Search for the cell housing the specified text and yield its [X, Y] center coordinate. 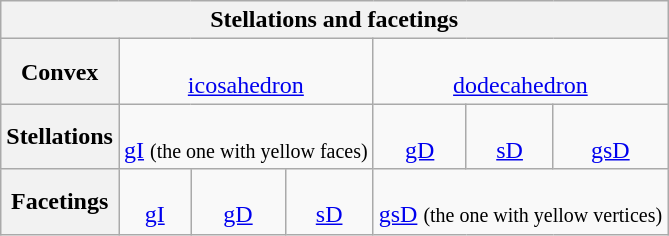
gsD [610, 136]
gI [154, 202]
gI (the one with yellow faces) [246, 136]
gsD (the one with yellow vertices) [520, 202]
icosahedron [246, 72]
Stellations and facetings [334, 20]
Facetings [60, 202]
dodecahedron [520, 72]
Convex [60, 72]
Stellations [60, 136]
